Identify which cell holds the provided text, then report its (x, y) central coordinate. 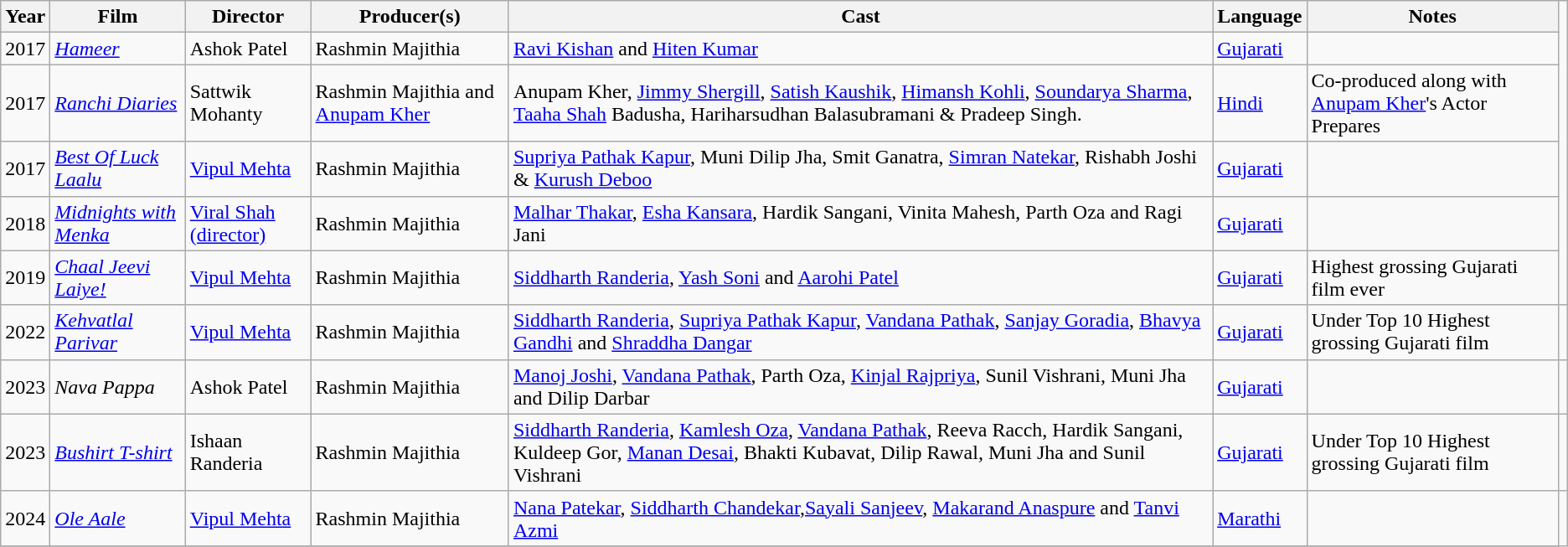
Best Of Luck Laalu (117, 169)
Co-produced along with Anupam Kher's Actor Prepares (1432, 103)
Hameer (117, 49)
Siddharth Randeria, Supriya Pathak Kapur, Vandana Pathak, Sanjay Goradia, Bhavya Gandhi and Shraddha Dangar (860, 332)
Kehvatlal Parivar (117, 332)
Notes (1432, 17)
2024 (25, 518)
Ravi Kishan and Hiten Kumar (860, 49)
2022 (25, 332)
Manoj Joshi, Vandana Pathak, Parth Oza, Kinjal Rajpriya, Sunil Vishrani, Muni Jha and Dilip Darbar (860, 387)
Director (248, 17)
Bushirt T-shirt (117, 452)
Highest grossing Gujarati film ever (1432, 278)
Midnights with Menka (117, 223)
Sattwik Mohanty (248, 103)
Supriya Pathak Kapur, Muni Dilip Jha, Smit Ganatra, Simran Natekar, Rishabh Joshi & Kurush Deboo (860, 169)
Hindi (1260, 103)
Ranchi Diaries (117, 103)
Rashmin Majithia and Anupam Kher (410, 103)
Film (117, 17)
Malhar Thakar, Esha Kansara, Hardik Sangani, Vinita Mahesh, Parth Oza and Ragi Jani (860, 223)
Ole Aale (117, 518)
Language (1260, 17)
Marathi (1260, 518)
Cast (860, 17)
Ishaan Randeria (248, 452)
Nava Pappa (117, 387)
Producer(s) (410, 17)
Anupam Kher, Jimmy Shergill, Satish Kaushik, Himansh Kohli, Soundarya Sharma, Taaha Shah Badusha, Hariharsudhan Balasubramani & Pradeep Singh. (860, 103)
Nana Patekar, Siddharth Chandekar,Sayali Sanjeev, Makarand Anaspure and Tanvi Azmi (860, 518)
Siddharth Randeria, Yash Soni and Aarohi Patel (860, 278)
Chaal Jeevi Laiye! (117, 278)
Viral Shah (director) (248, 223)
2018 (25, 223)
Year (25, 17)
2019 (25, 278)
